Output the (x, y) coordinate of the center of the cell containing the given text.  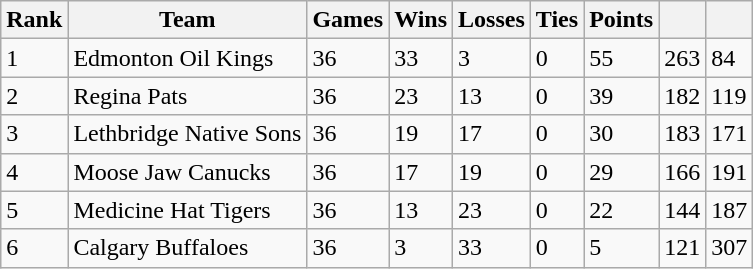
121 (682, 248)
84 (730, 58)
166 (682, 172)
Lethbridge Native Sons (188, 134)
Regina Pats (188, 96)
Games (348, 20)
119 (730, 96)
Losses (492, 20)
1 (34, 58)
Rank (34, 20)
Team (188, 20)
4 (34, 172)
263 (682, 58)
55 (622, 58)
29 (622, 172)
171 (730, 134)
39 (622, 96)
144 (682, 210)
191 (730, 172)
Points (622, 20)
183 (682, 134)
187 (730, 210)
Edmonton Oil Kings (188, 58)
2 (34, 96)
182 (682, 96)
22 (622, 210)
Ties (556, 20)
307 (730, 248)
Medicine Hat Tigers (188, 210)
Calgary Buffaloes (188, 248)
Moose Jaw Canucks (188, 172)
6 (34, 248)
30 (622, 134)
Wins (421, 20)
